Detect which cell encompasses the target text, then output its [x, y] center coordinate. 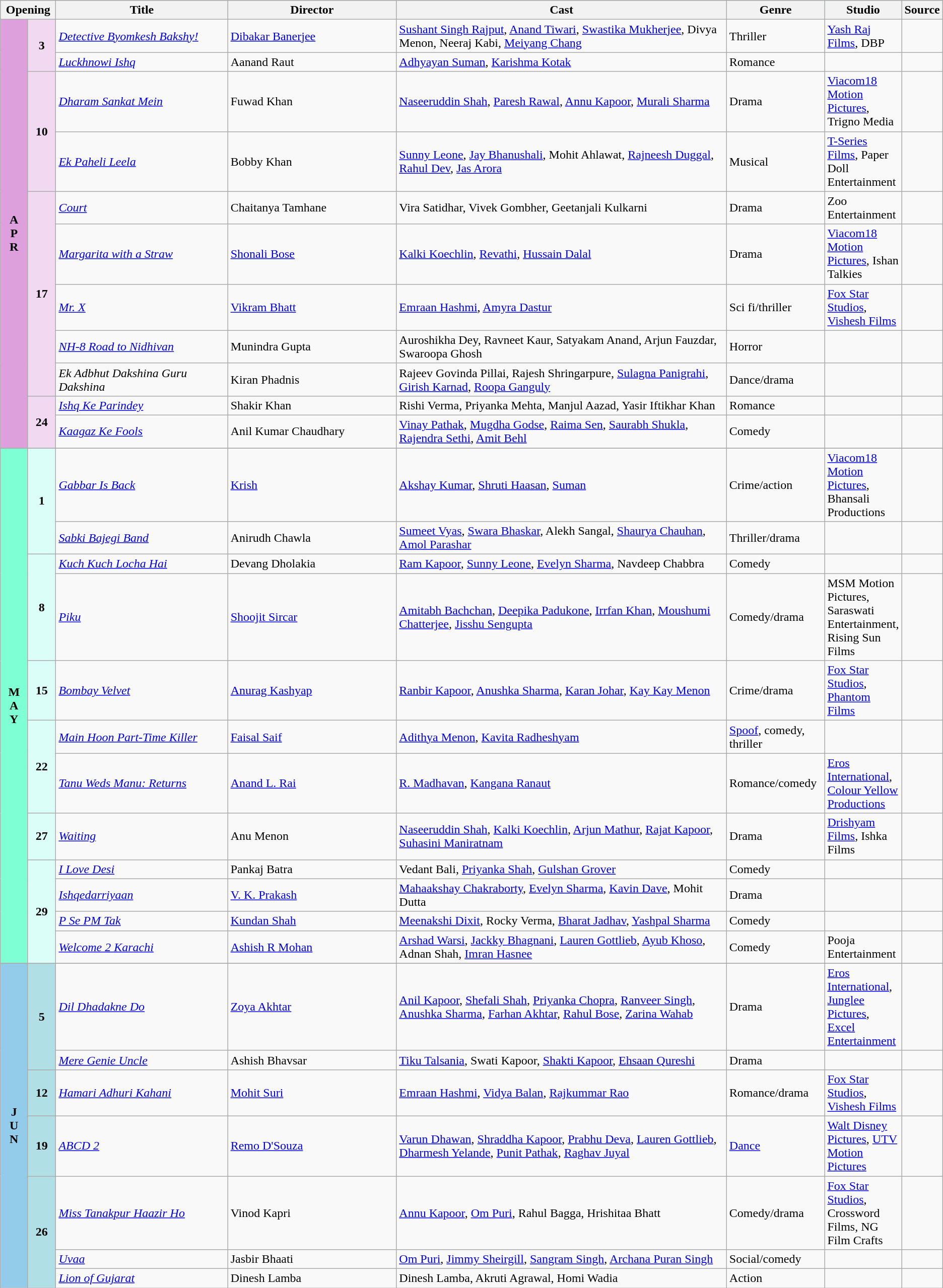
R. Madhavan, Kangana Ranaut [562, 783]
Ranbir Kapoor, Anushka Sharma, Karan Johar, Kay Kay Menon [562, 691]
Mahaakshay Chakraborty, Evelyn Sharma, Kavin Dave, Mohit Dutta [562, 895]
Drishyam Films, Ishka Films [863, 836]
24 [42, 422]
Meenakshi Dixit, Rocky Verma, Bharat Jadhav, Yashpal Sharma [562, 921]
Ram Kapoor, Sunny Leone, Evelyn Sharma, Navdeep Chabbra [562, 564]
Devang Dholakia [312, 564]
Eros International, Colour Yellow Productions [863, 783]
Margarita with a Straw [142, 254]
Ashish R Mohan [312, 947]
Jasbir Bhaati [312, 1259]
Bobby Khan [312, 161]
Zoo Entertainment [863, 207]
Viacom18 Motion Pictures, Bhansali Productions [863, 485]
Musical [776, 161]
8 [42, 607]
Vinod Kapri [312, 1213]
Varun Dhawan, Shraddha Kapoor, Prabhu Deva, Lauren Gottlieb, Dharmesh Yelande, Punit Pathak, Raghav Juyal [562, 1146]
Adithya Menon, Kavita Radheshyam [562, 737]
Action [776, 1278]
Dinesh Lamba, Akruti Agrawal, Homi Wadia [562, 1278]
Adhyayan Suman, Karishma Kotak [562, 62]
Romance/comedy [776, 783]
27 [42, 836]
Sumeet Vyas, Swara Bhaskar, Alekh Sangal, Shaurya Chauhan, Amol Parashar [562, 538]
Rishi Verma, Priyanka Mehta, Manjul Aazad, Yasir Iftikhar Khan [562, 405]
NH-8 Road to Nidhivan [142, 346]
Source [922, 10]
Kaagaz Ke Fools [142, 431]
Bombay Velvet [142, 691]
Sunny Leone, Jay Bhanushali, Mohit Ahlawat, Rajneesh Duggal, Rahul Dev, Jas Arora [562, 161]
15 [42, 691]
Piku [142, 617]
Viacom18 Motion Pictures, Trigno Media [863, 102]
Emraan Hashmi, Vidya Balan, Rajkummar Rao [562, 1093]
Anurag Kashyap [312, 691]
Pooja Entertainment [863, 947]
Kalki Koechlin, Revathi, Hussain Dalal [562, 254]
Thriller/drama [776, 538]
Fox Star Studios, Phantom Films [863, 691]
Thriller [776, 36]
Eros International, Junglee Pictures, Excel Entertainment [863, 1007]
Kuch Kuch Locha Hai [142, 564]
Auroshikha Dey, Ravneet Kaur, Satyakam Anand, Arjun Fauzdar, Swaroopa Ghosh [562, 346]
Tiku Talsania, Swati Kapoor, Shakti Kapoor, Ehsaan Qureshi [562, 1060]
Vinay Pathak, Mugdha Godse, Raima Sen, Saurabh Shukla, Rajendra Sethi, Amit Behl [562, 431]
Dance [776, 1146]
Romance/drama [776, 1093]
Main Hoon Part-Time Killer [142, 737]
Detective Byomkesh Bakshy! [142, 36]
17 [42, 294]
Zoya Akhtar [312, 1007]
Hamari Adhuri Kahani [142, 1093]
Mere Genie Uncle [142, 1060]
Naseeruddin Shah, Paresh Rawal, Annu Kapoor, Murali Sharma [562, 102]
Vikram Bhatt [312, 307]
Sushant Singh Rajput, Anand Tiwari, Swastika Mukherjee, Divya Menon, Neeraj Kabi, Meiyang Chang [562, 36]
Viacom18 Motion Pictures, Ishan Talkies [863, 254]
Akshay Kumar, Shruti Haasan, Suman [562, 485]
Ishqedarriyaan [142, 895]
Miss Tanakpur Haazir Ho [142, 1213]
MAY [14, 706]
Uvaa [142, 1259]
V. K. Prakash [312, 895]
Annu Kapoor, Om Puri, Rahul Bagga, Hrishitaa Bhatt [562, 1213]
Court [142, 207]
Anu Menon [312, 836]
ABCD 2 [142, 1146]
Pankaj Batra [312, 869]
Lion of Gujarat [142, 1278]
Luckhnowi Ishq [142, 62]
Dil Dhadakne Do [142, 1007]
JUN [14, 1125]
Social/comedy [776, 1259]
Fuwad Khan [312, 102]
Anand L. Rai [312, 783]
Ashish Bhavsar [312, 1060]
Mohit Suri [312, 1093]
I Love Desi [142, 869]
Ishq Ke Parindey [142, 405]
Dinesh Lamba [312, 1278]
19 [42, 1146]
Kundan Shah [312, 921]
Shonali Bose [312, 254]
Arshad Warsi, Jackky Bhagnani, Lauren Gottlieb, Ayub Khoso, Adnan Shah, Imran Hasnee [562, 947]
Remo D'Souza [312, 1146]
Chaitanya Tamhane [312, 207]
Faisal Saif [312, 737]
Munindra Gupta [312, 346]
Dance/drama [776, 380]
Yash Raj Films, DBP [863, 36]
Shakir Khan [312, 405]
Walt Disney Pictures, UTV Motion Pictures [863, 1146]
10 [42, 131]
Mr. X [142, 307]
Spoof, comedy, thriller [776, 737]
Sabki Bajegi Band [142, 538]
Ek Adbhut Dakshina Guru Dakshina [142, 380]
Cast [562, 10]
Anil Kapoor, Shefali Shah, Priyanka Chopra, Ranveer Singh, Anushka Sharma, Farhan Akhtar, Rahul Bose, Zarina Wahab [562, 1007]
22 [42, 767]
Vira Satidhar, Vivek Gombher, Geetanjali Kulkarni [562, 207]
Studio [863, 10]
Gabbar Is Back [142, 485]
Vedant Bali, Priyanka Shah, Gulshan Grover [562, 869]
Anil Kumar Chaudhary [312, 431]
Naseeruddin Shah, Kalki Koechlin, Arjun Mathur, Rajat Kapoor, Suhasini Maniratnam [562, 836]
26 [42, 1232]
Tanu Weds Manu: Returns [142, 783]
MSM Motion Pictures, Saraswati Entertainment, Rising Sun Films [863, 617]
T-Series Films, Paper Doll Entertainment [863, 161]
12 [42, 1093]
5 [42, 1016]
P Se PM Tak [142, 921]
29 [42, 911]
Aanand Raut [312, 62]
Sci fi/thriller [776, 307]
1 [42, 502]
APR [14, 234]
Rajeev Govinda Pillai, Rajesh Shringarpure, Sulagna Panigrahi, Girish Karnad, Roopa Ganguly [562, 380]
Ek Paheli Leela [142, 161]
Title [142, 10]
Genre [776, 10]
Om Puri, Jimmy Sheirgill, Sangram Singh, Archana Puran Singh [562, 1259]
Krish [312, 485]
Horror [776, 346]
Crime/drama [776, 691]
Director [312, 10]
Dharam Sankat Mein [142, 102]
3 [42, 45]
Waiting [142, 836]
Amitabh Bachchan, Deepika Padukone, Irrfan Khan, Moushumi Chatterjee, Jisshu Sengupta [562, 617]
Fox Star Studios, Crossword Films, NG Film Crafts [863, 1213]
Crime/action [776, 485]
Shoojit Sircar [312, 617]
Opening [28, 10]
Emraan Hashmi, Amyra Dastur [562, 307]
Dibakar Banerjee [312, 36]
Kiran Phadnis [312, 380]
Anirudh Chawla [312, 538]
Welcome 2 Karachi [142, 947]
